Locate the cell with the specified text and output its [x, y] center coordinate. 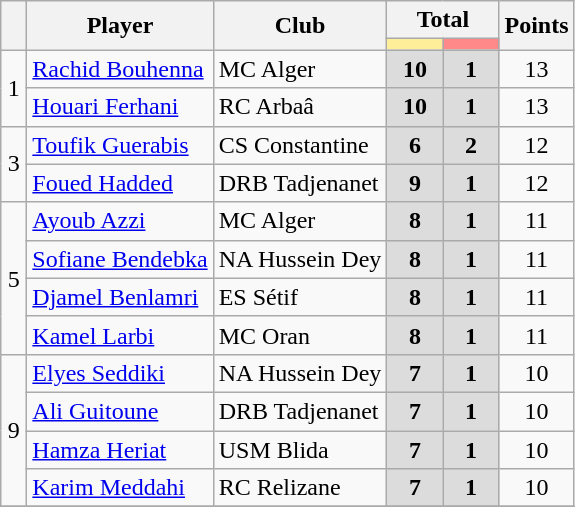
USM Blida [300, 449]
CS Constantine [300, 145]
Elyes Seddiki [120, 373]
Kamel Larbi [120, 335]
3 [14, 164]
Houari Ferhani [120, 107]
MC Oran [300, 335]
2 [471, 145]
Foued Hadded [120, 183]
Rachid Bouhenna [120, 69]
Djamel Benlamri [120, 297]
Karim Meddahi [120, 488]
Ayoub Azzi [120, 221]
Hamza Heriat [120, 449]
Ali Guitoune [120, 411]
ES Sétif [300, 297]
Club [300, 26]
5 [14, 278]
Sofiane Bendebka [120, 259]
Player [120, 26]
RC Relizane [300, 488]
Total [443, 20]
Toufik Guerabis [120, 145]
RC Arbaâ [300, 107]
6 [415, 145]
Points [536, 26]
